Identify which cell holds the provided text, then report its (x, y) central coordinate. 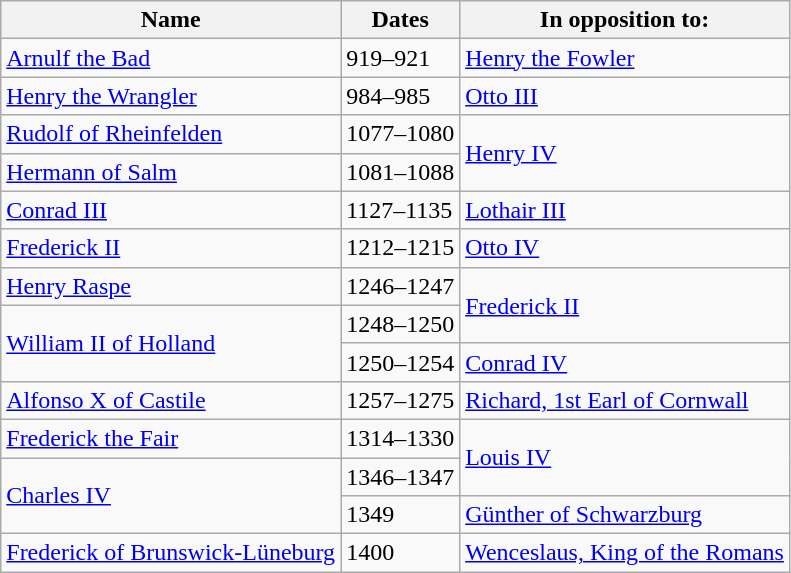
Alfonso X of Castile (171, 400)
Arnulf the Bad (171, 58)
Henry IV (625, 153)
Henry the Wrangler (171, 96)
Günther of Schwarzburg (625, 515)
Hermann of Salm (171, 172)
1346–1347 (400, 477)
1077–1080 (400, 134)
Otto IV (625, 248)
Name (171, 20)
Richard, 1st Earl of Cornwall (625, 400)
Conrad IV (625, 362)
Henry Raspe (171, 286)
Rudolf of Rheinfelden (171, 134)
1248–1250 (400, 324)
984–985 (400, 96)
1400 (400, 553)
1081–1088 (400, 172)
Otto III (625, 96)
1246–1247 (400, 286)
Henry the Fowler (625, 58)
Charles IV (171, 496)
1127–1135 (400, 210)
Lothair III (625, 210)
Frederick the Fair (171, 438)
1250–1254 (400, 362)
Frederick of Brunswick-Lüneburg (171, 553)
In opposition to: (625, 20)
William II of Holland (171, 343)
1314–1330 (400, 438)
1349 (400, 515)
Wenceslaus, King of the Romans (625, 553)
1257–1275 (400, 400)
919–921 (400, 58)
Louis IV (625, 457)
Conrad III (171, 210)
Dates (400, 20)
1212–1215 (400, 248)
